Identify which cell holds the provided text, then report its (X, Y) central coordinate. 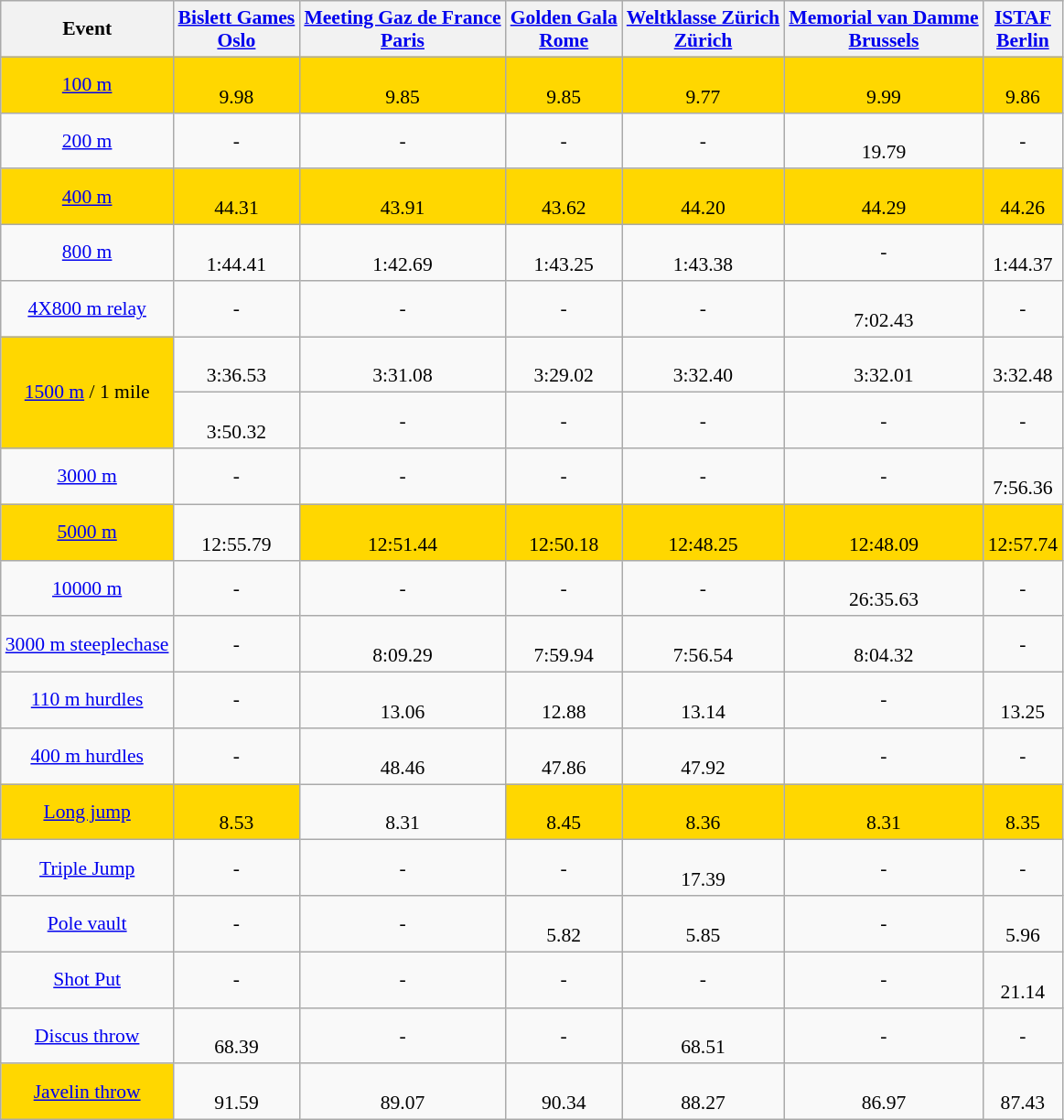
3:32.48 (1023, 364)
3:29.02 (564, 364)
1:43.25 (564, 253)
Bislett GamesOslo (237, 29)
ISTAFBerlin (1023, 29)
89.07 (403, 1093)
12:57.74 (1023, 533)
Meeting Gaz de FranceParis (403, 29)
400 m (88, 198)
3000 m steeplechase (88, 644)
Javelin throw (88, 1093)
17.39 (703, 867)
Memorial van DammeBrussels (884, 29)
44.31 (237, 198)
21.14 (1023, 979)
5.82 (564, 924)
3:32.01 (884, 364)
Discus throw (88, 1036)
8.45 (564, 813)
9.77 (703, 84)
Triple Jump (88, 867)
9.98 (237, 84)
1:43.38 (703, 253)
8.53 (237, 813)
44.26 (1023, 198)
13.25 (1023, 701)
44.20 (703, 198)
7:02.43 (884, 309)
5000 m (88, 533)
Event (88, 29)
43.91 (403, 198)
1:44.41 (237, 253)
Shot Put (88, 979)
Long jump (88, 813)
86.97 (884, 1093)
1:44.37 (1023, 253)
12:48.09 (884, 533)
47.86 (564, 756)
3:31.08 (403, 364)
8.36 (703, 813)
3:32.40 (703, 364)
3:36.53 (237, 364)
4X800 m relay (88, 309)
1500 m / 1 mile (88, 393)
44.29 (884, 198)
88.27 (703, 1093)
7:59.94 (564, 644)
12:51.44 (403, 533)
26:35.63 (884, 587)
7:56.36 (1023, 476)
10000 m (88, 587)
100 m (88, 84)
9.99 (884, 84)
5.85 (703, 924)
47.92 (703, 756)
7:56.54 (703, 644)
3000 m (88, 476)
91.59 (237, 1093)
12:48.25 (703, 533)
8:09.29 (403, 644)
43.62 (564, 198)
9.86 (1023, 84)
13.14 (703, 701)
3:50.32 (237, 421)
68.39 (237, 1036)
110 m hurdles (88, 701)
800 m (88, 253)
200 m (88, 141)
12.88 (564, 701)
1:42.69 (403, 253)
12:50.18 (564, 533)
12:55.79 (237, 533)
48.46 (403, 756)
Weltklasse ZürichZürich (703, 29)
19.79 (884, 141)
90.34 (564, 1093)
Pole vault (88, 924)
13.06 (403, 701)
8.35 (1023, 813)
87.43 (1023, 1093)
Golden GalaRome (564, 29)
8:04.32 (884, 644)
68.51 (703, 1036)
400 m hurdles (88, 756)
5.96 (1023, 924)
